Locate the cell with the specified text and output its (x, y) center coordinate. 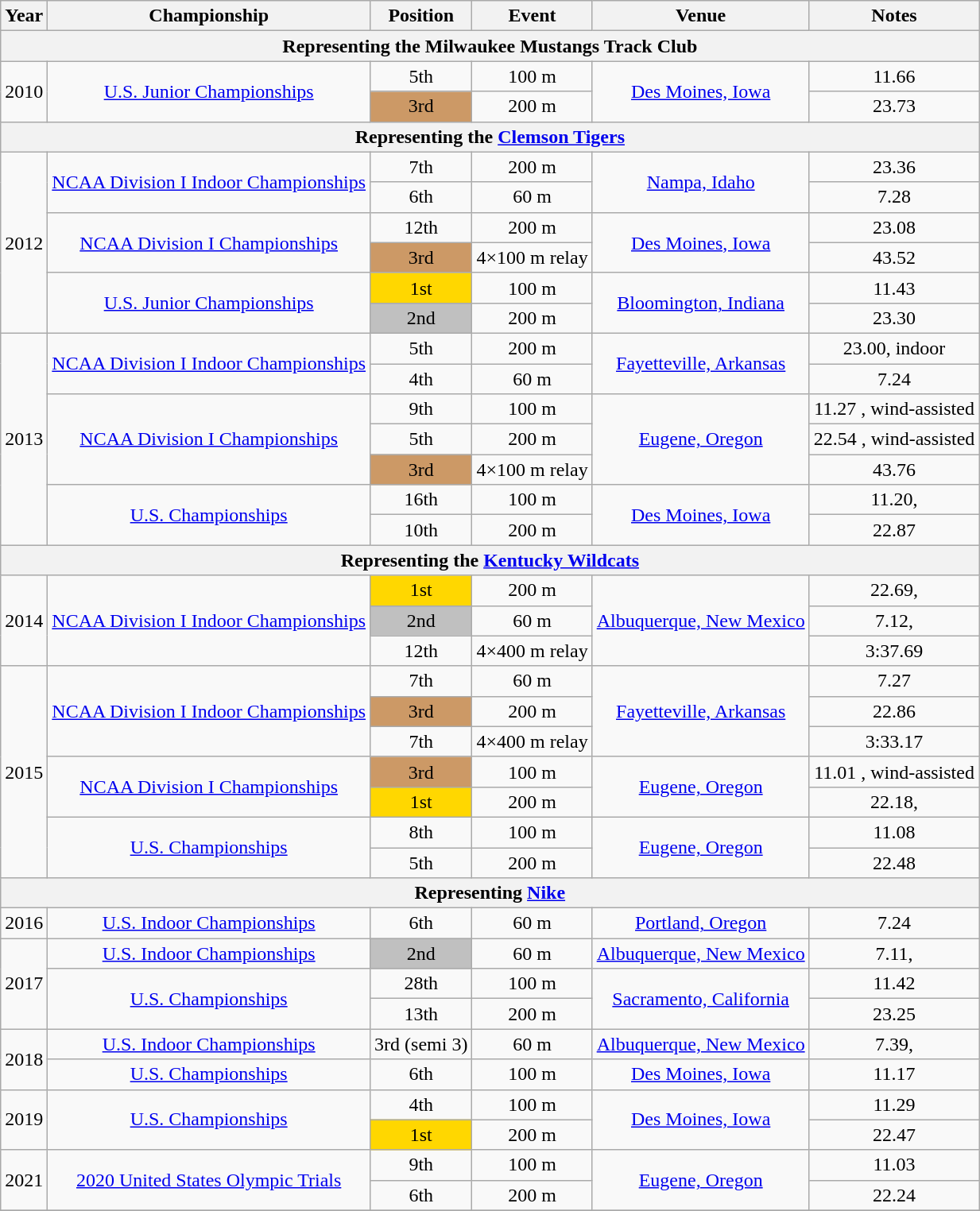
Championship (209, 16)
Position (421, 16)
43.76 (894, 470)
2016 (24, 923)
2010 (24, 91)
28th (421, 984)
13th (421, 1014)
Year (24, 16)
23.73 (894, 106)
23.30 (894, 318)
2014 (24, 621)
Sacramento, California (701, 999)
16th (421, 500)
Event (533, 16)
11.43 (894, 288)
2019 (24, 1120)
10th (421, 530)
2015 (24, 772)
2012 (24, 242)
2020 United States Olympic Trials (209, 1180)
23.36 (894, 167)
7.11, (894, 954)
7.12, (894, 621)
2013 (24, 439)
11.08 (894, 832)
11.27 , wind-assisted (894, 409)
22.54 , wind-assisted (894, 439)
11.17 (894, 1074)
2018 (24, 1059)
Representing the Kentucky Wildcats (490, 560)
43.52 (894, 257)
7.27 (894, 681)
3:37.69 (894, 651)
22.87 (894, 530)
3rd (semi 3) (421, 1044)
23.00, indoor (894, 348)
Bloomington, Indiana (701, 303)
3:33.17 (894, 741)
22.24 (894, 1195)
11.03 (894, 1165)
23.25 (894, 1014)
11.01 , wind-assisted (894, 772)
22.47 (894, 1135)
11.66 (894, 76)
22.18, (894, 802)
11.20, (894, 500)
Notes (894, 16)
Representing Nike (490, 893)
Representing the Clemson Tigers (490, 137)
Representing the Milwaukee Mustangs Track Club (490, 46)
2017 (24, 984)
Portland, Oregon (701, 923)
23.08 (894, 227)
8th (421, 832)
22.86 (894, 711)
7.28 (894, 197)
11.42 (894, 984)
Nampa, Idaho (701, 182)
7.39, (894, 1044)
2021 (24, 1180)
22.69, (894, 590)
Venue (701, 16)
11.29 (894, 1105)
22.48 (894, 862)
